Return (x, y) of the center of cell containing provided text 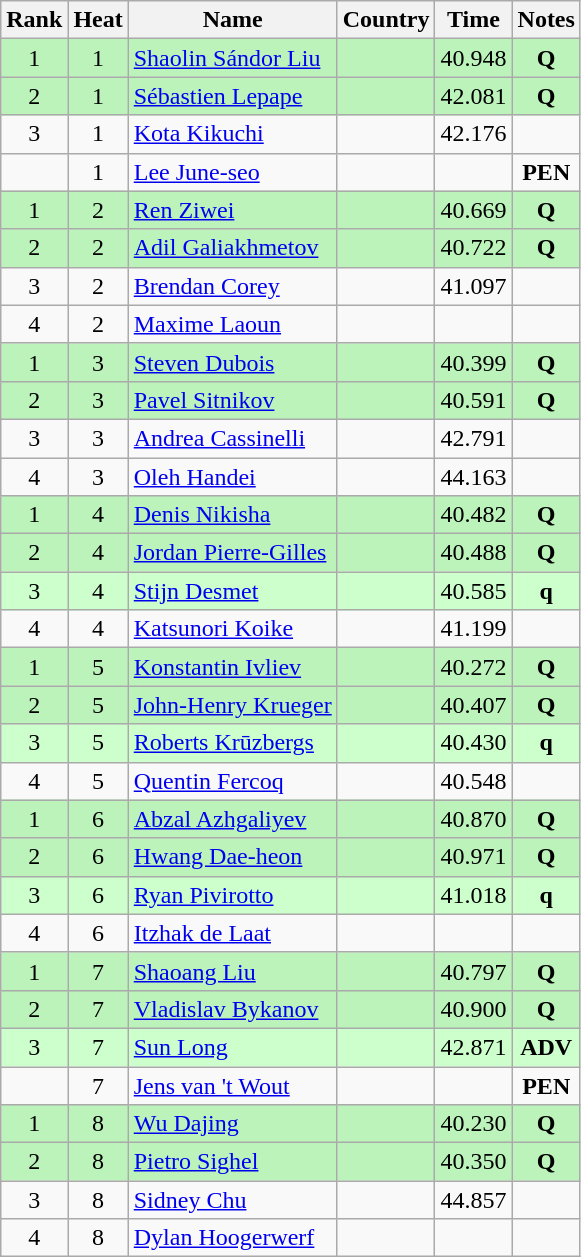
40.797 (474, 971)
40.870 (474, 819)
Oleh Handei (232, 477)
40.488 (474, 553)
40.548 (474, 781)
40.722 (474, 248)
Hwang Dae-heon (232, 857)
Ren Ziwei (232, 210)
40.430 (474, 743)
Vladislav Bykanov (232, 1009)
44.163 (474, 477)
Roberts Krūzbergs (232, 743)
Heat (98, 20)
Denis Nikisha (232, 515)
Country (386, 20)
Notes (546, 20)
Andrea Cassinelli (232, 438)
40.350 (474, 1162)
42.176 (474, 134)
40.399 (474, 362)
40.482 (474, 515)
John-Henry Krueger (232, 705)
Adil Galiakhmetov (232, 248)
Pavel Sitnikov (232, 400)
41.018 (474, 895)
Konstantin Ivliev (232, 667)
Sun Long (232, 1047)
41.199 (474, 629)
Pietro Sighel (232, 1162)
Jens van 't Wout (232, 1085)
Name (232, 20)
Dylan Hoogerwerf (232, 1238)
Katsunori Koike (232, 629)
42.871 (474, 1047)
Steven Dubois (232, 362)
Jordan Pierre-Gilles (232, 553)
Sidney Chu (232, 1200)
Rank (34, 20)
40.272 (474, 667)
Stijn Desmet (232, 591)
Abzal Azhgaliyev (232, 819)
42.791 (474, 438)
Maxime Laoun (232, 324)
Sébastien Lepape (232, 96)
Shaolin Sándor Liu (232, 58)
40.585 (474, 591)
Lee June-seo (232, 172)
ADV (546, 1047)
40.948 (474, 58)
42.081 (474, 96)
41.097 (474, 286)
40.900 (474, 1009)
40.230 (474, 1124)
Shaoang Liu (232, 971)
40.591 (474, 400)
Ryan Pivirotto (232, 895)
Time (474, 20)
44.857 (474, 1200)
Brendan Corey (232, 286)
Itzhak de Laat (232, 933)
40.669 (474, 210)
Kota Kikuchi (232, 134)
40.971 (474, 857)
Quentin Fercoq (232, 781)
40.407 (474, 705)
Wu Dajing (232, 1124)
